Return [x, y] of the center of cell containing provided text 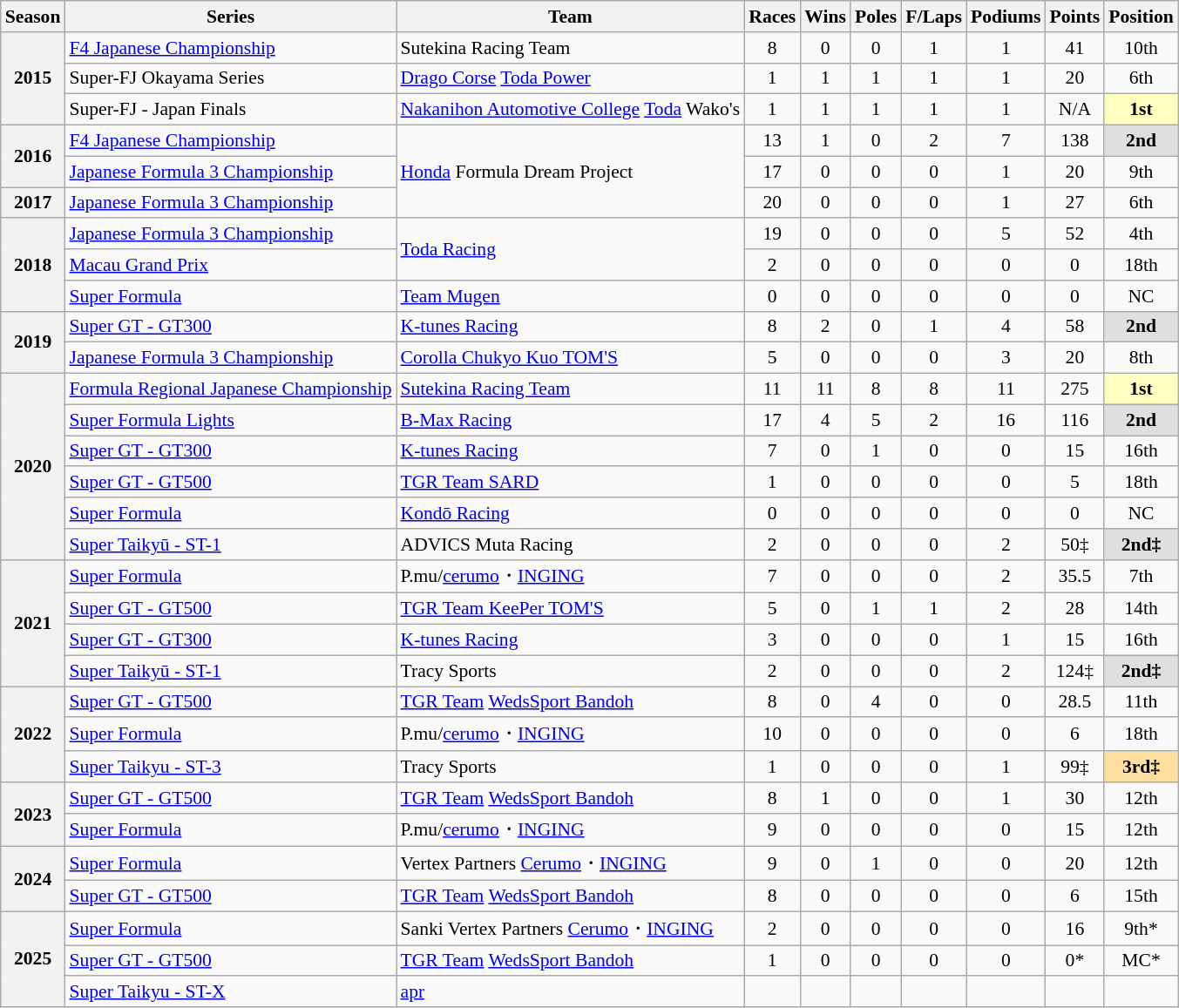
2024 [33, 879]
Podiums [1006, 17]
Wins [825, 17]
2020 [33, 467]
Poles [876, 17]
35.5 [1075, 577]
Sanki Vertex Partners Cerumo・INGING [570, 929]
9th* [1141, 929]
50‡ [1075, 545]
Kondō Racing [570, 513]
19 [772, 234]
Races [772, 17]
Points [1075, 17]
2025 [33, 959]
Team [570, 17]
Toda Racing [570, 249]
Position [1141, 17]
2017 [33, 203]
Nakanihon Automotive College Toda Wako's [570, 110]
Team Mugen [570, 296]
apr [570, 992]
27 [1075, 203]
F/Laps [934, 17]
N/A [1075, 110]
2023 [33, 815]
Drago Corse Toda Power [570, 78]
52 [1075, 234]
0* [1075, 961]
28.5 [1075, 702]
10th [1141, 48]
2015 [33, 78]
Super-FJ Okayama Series [230, 78]
Formula Regional Japanese Championship [230, 389]
124‡ [1075, 671]
B-Max Racing [570, 420]
TGR Team SARD [570, 483]
11th [1141, 702]
8th [1141, 358]
Macau Grand Prix [230, 265]
Corolla Chukyo Kuo TOM'S [570, 358]
Super Formula Lights [230, 420]
Series [230, 17]
Honda Formula Dream Project [570, 173]
13 [772, 141]
14th [1141, 609]
9th [1141, 172]
Super Taikyu - ST-3 [230, 767]
4th [1141, 234]
116 [1075, 420]
Season [33, 17]
2018 [33, 265]
41 [1075, 48]
3rd‡ [1141, 767]
Super-FJ - Japan Finals [230, 110]
MC* [1141, 961]
7th [1141, 577]
2022 [33, 734]
2021 [33, 623]
ADVICS Muta Racing [570, 545]
15th [1141, 896]
10 [772, 735]
138 [1075, 141]
TGR Team KeePer TOM'S [570, 609]
2019 [33, 342]
30 [1075, 798]
99‡ [1075, 767]
58 [1075, 327]
28 [1075, 609]
Vertex Partners Cerumo・INGING [570, 864]
275 [1075, 389]
2016 [33, 157]
Super Taikyu - ST-X [230, 992]
